Search for the cell housing the specified text and yield its [x, y] center coordinate. 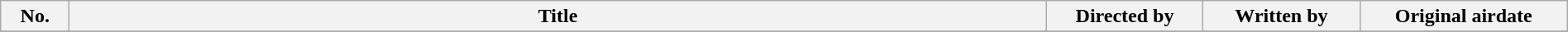
Written by [1282, 16]
Directed by [1125, 16]
No. [35, 16]
Original airdate [1464, 16]
Title [557, 16]
